For the text-containing cell, return its midpoint in [X, Y] coordinate format. 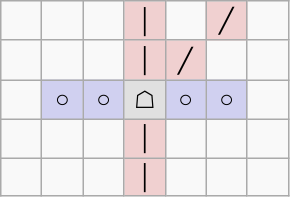
☖ [144, 100]
